Detect which cell encompasses the target text, then output its [X, Y] center coordinate. 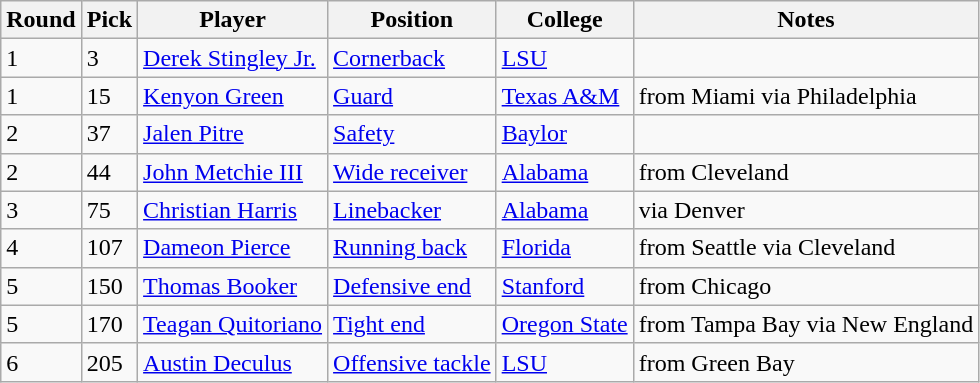
Defensive end [412, 286]
Dameon Pierce [233, 248]
Teagan Quitoriano [233, 324]
75 [109, 210]
Guard [412, 96]
Oregon State [564, 324]
150 [109, 286]
Stanford [564, 286]
from Cleveland [806, 172]
Tight end [412, 324]
Position [412, 20]
Round [41, 20]
Derek Stingley Jr. [233, 58]
Notes [806, 20]
Pick [109, 20]
Player [233, 20]
205 [109, 362]
Texas A&M [564, 96]
from Tampa Bay via New England [806, 324]
Safety [412, 134]
Wide receiver [412, 172]
John Metchie III [233, 172]
6 [41, 362]
Running back [412, 248]
Linebacker [412, 210]
Offensive tackle [412, 362]
37 [109, 134]
from Miami via Philadelphia [806, 96]
107 [109, 248]
from Chicago [806, 286]
Kenyon Green [233, 96]
44 [109, 172]
Baylor [564, 134]
Thomas Booker [233, 286]
from Seattle via Cleveland [806, 248]
170 [109, 324]
College [564, 20]
Christian Harris [233, 210]
via Denver [806, 210]
Florida [564, 248]
15 [109, 96]
Jalen Pitre [233, 134]
Austin Deculus [233, 362]
Cornerback [412, 58]
from Green Bay [806, 362]
4 [41, 248]
